Return (X, Y) of the center of cell containing provided text 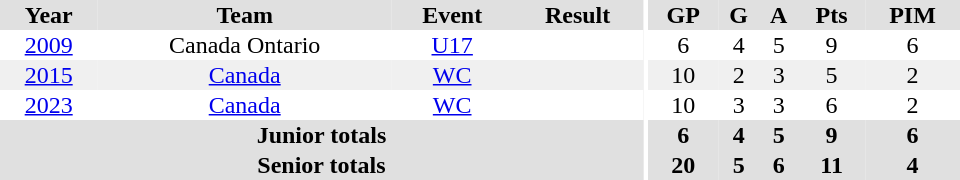
2015 (48, 75)
2023 (48, 105)
11 (832, 165)
Year (48, 15)
2009 (48, 45)
Event (452, 15)
Canada Ontario (244, 45)
U17 (452, 45)
Pts (832, 15)
Result (578, 15)
A (778, 15)
Senior totals (322, 165)
PIM (912, 15)
Team (244, 15)
G (738, 15)
Junior totals (322, 135)
20 (684, 165)
GP (684, 15)
